From the cell containing the given text, extract its center point as [x, y] coordinate. 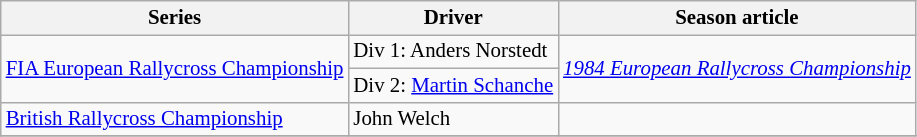
FIA European Rallycross Championship [175, 68]
Season article [737, 18]
Series [175, 18]
Div 2: Martin Schanche [453, 85]
British Rallycross Championship [175, 119]
John Welch [453, 119]
Div 1: Anders Norstedt [453, 51]
1984 European Rallycross Championship [737, 68]
Driver [453, 18]
